Pinpoint the cell where the given text exists, returning its [X, Y] midpoint coordinate. 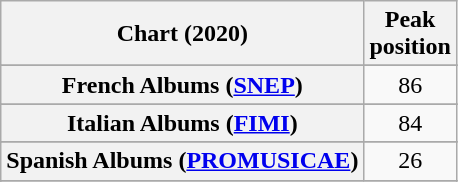
French Albums (SNEP) [182, 85]
Spanish Albums (PROMUSICAE) [182, 161]
84 [410, 123]
Italian Albums (FIMI) [182, 123]
Chart (2020) [182, 34]
86 [410, 85]
26 [410, 161]
Peakposition [410, 34]
